Scan for the cell matching the given text and deliver its (X, Y) coordinate at center. 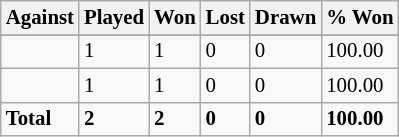
Total (40, 119)
Played (114, 18)
Drawn (286, 18)
Against (40, 18)
Lost (226, 18)
Won (175, 18)
% Won (360, 18)
